For the text-containing cell, return its midpoint in (x, y) coordinate format. 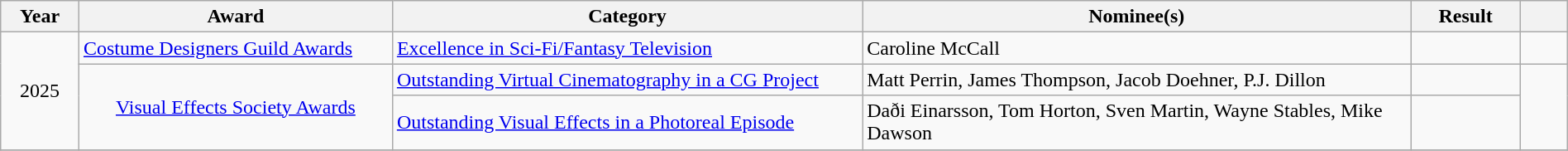
Nominee(s) (1136, 17)
Matt Perrin, James Thompson, Jacob Doehner, P.J. Dillon (1136, 80)
Result (1465, 17)
Costume Designers Guild Awards (235, 48)
2025 (40, 91)
Excellence in Sci-Fi/Fantasy Television (627, 48)
Daði Einarsson, Tom Horton, Sven Martin, Wayne Stables, Mike Dawson (1136, 123)
Outstanding Visual Effects in a Photoreal Episode (627, 123)
Caroline McCall (1136, 48)
Award (235, 17)
Year (40, 17)
Outstanding Virtual Cinematography in a CG Project (627, 80)
Category (627, 17)
Visual Effects Society Awards (235, 106)
